Detect which cell encompasses the target text, then output its [x, y] center coordinate. 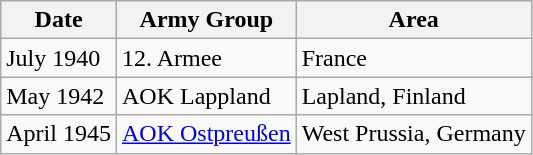
Area [414, 20]
12. Armee [206, 58]
July 1940 [59, 58]
AOK Ostpreußen [206, 134]
April 1945 [59, 134]
West Prussia, Germany [414, 134]
Army Group [206, 20]
May 1942 [59, 96]
AOK Lappland [206, 96]
Lapland, Finland [414, 96]
France [414, 58]
Date [59, 20]
